Identify which cell holds the provided text, then report its [x, y] central coordinate. 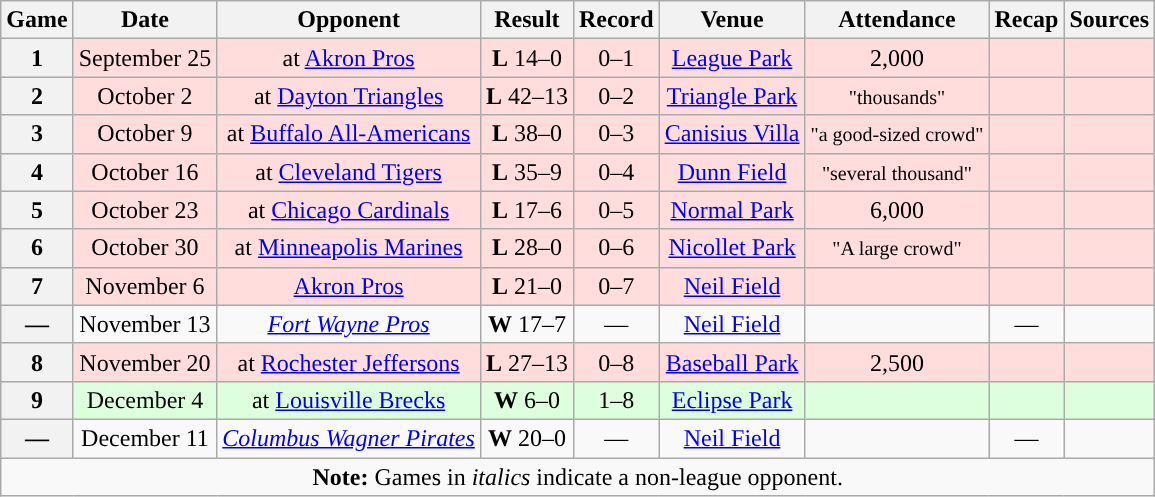
2 [37, 96]
Game [37, 20]
at Rochester Jeffersons [349, 362]
at Dayton Triangles [349, 96]
Venue [732, 20]
2,000 [897, 58]
2,500 [897, 362]
Nicollet Park [732, 248]
September 25 [145, 58]
Eclipse Park [732, 400]
L 38–0 [526, 134]
November 6 [145, 286]
L 21–0 [526, 286]
Triangle Park [732, 96]
4 [37, 172]
0–5 [616, 210]
Fort Wayne Pros [349, 324]
0–3 [616, 134]
L 14–0 [526, 58]
L 35–9 [526, 172]
0–8 [616, 362]
Columbus Wagner Pirates [349, 438]
"a good-sized crowd" [897, 134]
0–7 [616, 286]
League Park [732, 58]
at Louisville Brecks [349, 400]
5 [37, 210]
7 [37, 286]
Normal Park [732, 210]
"thousands" [897, 96]
1 [37, 58]
October 16 [145, 172]
Akron Pros [349, 286]
W 20–0 [526, 438]
at Cleveland Tigers [349, 172]
3 [37, 134]
Record [616, 20]
at Chicago Cardinals [349, 210]
8 [37, 362]
Opponent [349, 20]
0–1 [616, 58]
November 13 [145, 324]
December 4 [145, 400]
0–2 [616, 96]
9 [37, 400]
Result [526, 20]
November 20 [145, 362]
L 42–13 [526, 96]
6,000 [897, 210]
Recap [1026, 20]
Date [145, 20]
at Akron Pros [349, 58]
at Minneapolis Marines [349, 248]
October 23 [145, 210]
"several thousand" [897, 172]
December 11 [145, 438]
Canisius Villa [732, 134]
October 30 [145, 248]
Baseball Park [732, 362]
L 17–6 [526, 210]
L 27–13 [526, 362]
W 6–0 [526, 400]
Note: Games in italics indicate a non-league opponent. [578, 477]
6 [37, 248]
October 2 [145, 96]
W 17–7 [526, 324]
"A large crowd" [897, 248]
1–8 [616, 400]
L 28–0 [526, 248]
at Buffalo All-Americans [349, 134]
0–4 [616, 172]
Dunn Field [732, 172]
October 9 [145, 134]
Attendance [897, 20]
Sources [1110, 20]
0–6 [616, 248]
